Extract the (x, y) coordinate from the center of the cell holding the provided text.  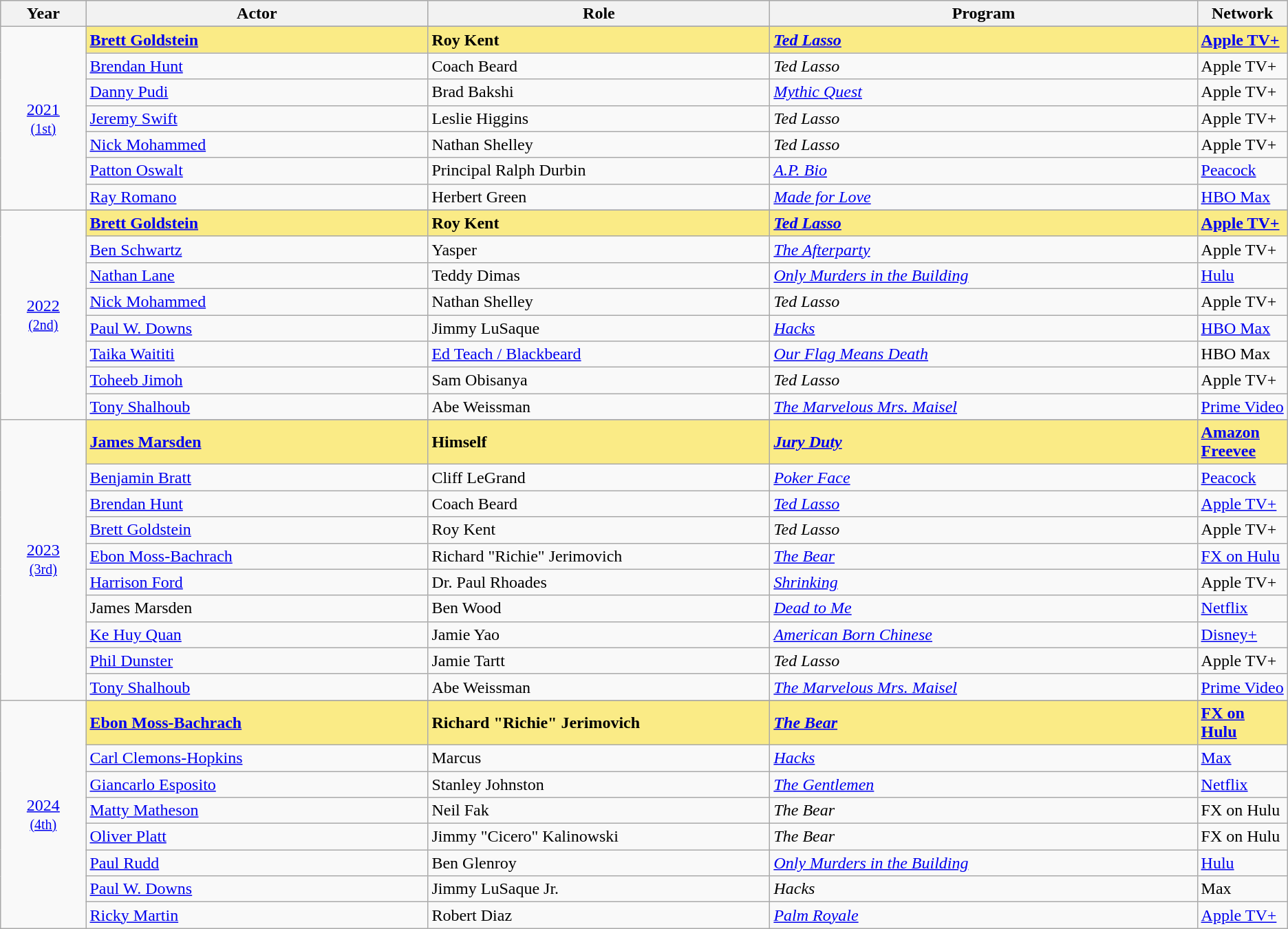
Dead to Me (984, 608)
Cliff LeGrand (599, 478)
2022(2nd) (43, 314)
2021(1st) (43, 118)
Yasper (599, 249)
The Afterparty (984, 249)
Ben Schwartz (257, 249)
Year (43, 14)
Matty Matheson (257, 811)
Brad Bakshi (599, 92)
Actor (257, 14)
2023(3rd) (43, 560)
Taika Waititi (257, 354)
Ben Wood (599, 608)
Benjamin Bratt (257, 478)
Ed Teach / Blackbeard (599, 354)
Danny Pudi (257, 92)
Program (984, 14)
Oliver Platt (257, 837)
Role (599, 14)
Marcus (599, 758)
The Gentlemen (984, 784)
Made for Love (984, 197)
Palm Royale (984, 915)
A.P. Bio (984, 171)
Ray Romano (257, 197)
Our Flag Means Death (984, 354)
Jamie Tartt (599, 661)
Ke Huy Quan (257, 634)
Disney+ (1243, 634)
Jamie Yao (599, 634)
Sam Obisanya (599, 381)
Jury Duty (984, 442)
Giancarlo Esposito (257, 784)
Nathan Lane (257, 275)
Herbert Green (599, 197)
Patton Oswalt (257, 171)
Jimmy LuSaque (599, 328)
Paul Rudd (257, 863)
Leslie Higgins (599, 118)
Amazon Freevee (1243, 442)
Poker Face (984, 478)
Toheeb Jimoh (257, 381)
Jimmy "Cicero" Kalinowski (599, 837)
Stanley Johnston (599, 784)
Robert Diaz (599, 915)
Phil Dunster (257, 661)
Principal Ralph Durbin (599, 171)
Teddy Dimas (599, 275)
Network (1243, 14)
2024(4th) (43, 814)
Harrison Ford (257, 582)
Neil Fak (599, 811)
American Born Chinese (984, 634)
Dr. Paul Rhoades (599, 582)
Jeremy Swift (257, 118)
Ricky Martin (257, 915)
Jimmy LuSaque Jr. (599, 889)
Carl Clemons-Hopkins (257, 758)
Mythic Quest (984, 92)
Shrinking (984, 582)
Ben Glenroy (599, 863)
Himself (599, 442)
